Capture the cell that displays the provided text and extract its (X, Y) central coordinate. 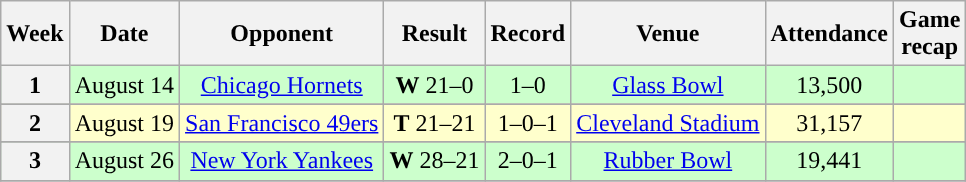
Rubber Bowl (668, 161)
Opponent (282, 34)
August 26 (124, 161)
San Francisco 49ers (282, 123)
W 28–21 (434, 161)
Venue (668, 34)
Gamerecap (929, 34)
Week (35, 34)
New York Yankees (282, 161)
T 21–21 (434, 123)
Attendance (829, 34)
Cleveland Stadium (668, 123)
2 (35, 123)
Glass Bowl (668, 85)
1–0 (528, 85)
Chicago Hornets (282, 85)
19,441 (829, 161)
August 19 (124, 123)
August 14 (124, 85)
1 (35, 85)
13,500 (829, 85)
3 (35, 161)
Date (124, 34)
1–0–1 (528, 123)
31,157 (829, 123)
2–0–1 (528, 161)
Result (434, 34)
Record (528, 34)
W 21–0 (434, 85)
